Determine the [X, Y] coordinate at the center of the cell enclosing the given text.  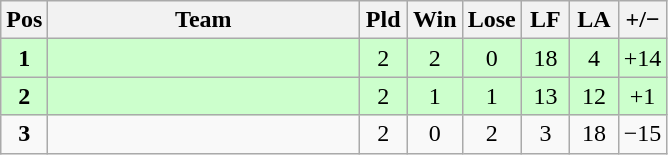
Pld [384, 20]
LF [546, 20]
13 [546, 96]
12 [594, 96]
LA [594, 20]
Team [204, 20]
+1 [642, 96]
Lose [492, 20]
4 [594, 58]
+14 [642, 58]
+/− [642, 20]
−15 [642, 134]
Win [434, 20]
Pos [24, 20]
